Provide the (X, Y) coordinate of the cell's center where the given text is located.  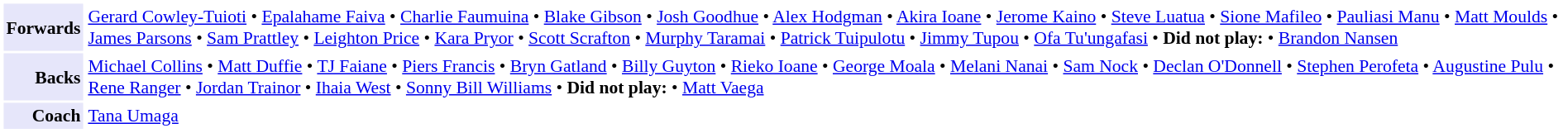
Coach (43, 116)
Forwards (43, 26)
Backs (43, 76)
Tana Umaga (825, 116)
